For the text-containing cell, return its midpoint in [X, Y] coordinate format. 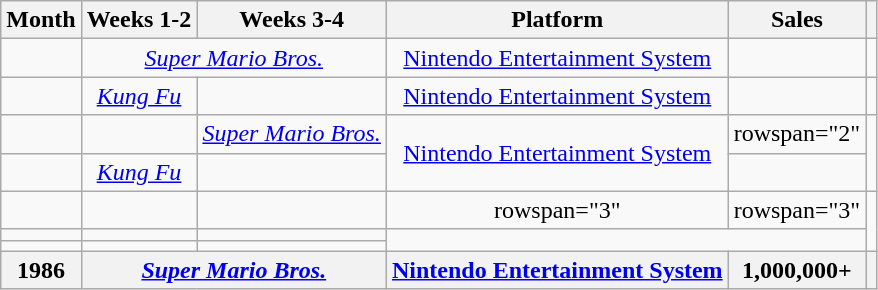
Weeks 1-2 [139, 20]
Platform [557, 20]
Sales [797, 20]
Weeks 3-4 [292, 20]
1986 [41, 270]
Month [41, 20]
rowspan="2" [797, 134]
1,000,000+ [797, 270]
